Find where the given text appears and provide that cell's center as (X, Y) coordinate. 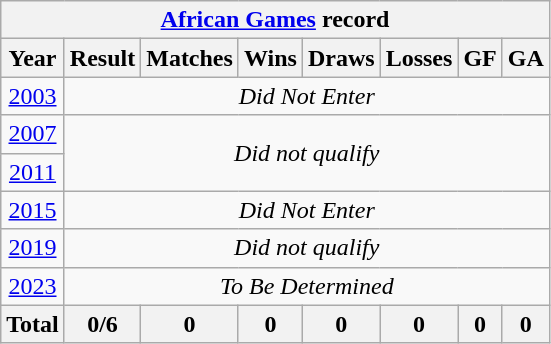
2003 (33, 96)
To Be Determined (306, 286)
Losses (419, 58)
2015 (33, 210)
Year (33, 58)
2007 (33, 134)
GF (480, 58)
2023 (33, 286)
0/6 (102, 324)
Result (102, 58)
2019 (33, 248)
Wins (270, 58)
Draws (341, 58)
Total (33, 324)
African Games record (276, 20)
GA (526, 58)
2011 (33, 172)
Matches (190, 58)
